Locate the cell with the specified text and output its (X, Y) center coordinate. 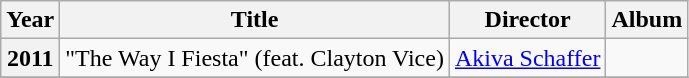
Year (30, 20)
Akiva Schaffer (528, 58)
2011 (30, 58)
Director (528, 20)
Album (647, 20)
Title (255, 20)
"The Way I Fiesta" (feat. Clayton Vice) (255, 58)
